Determine the [x, y] coordinate at the center of the cell enclosing the given text.  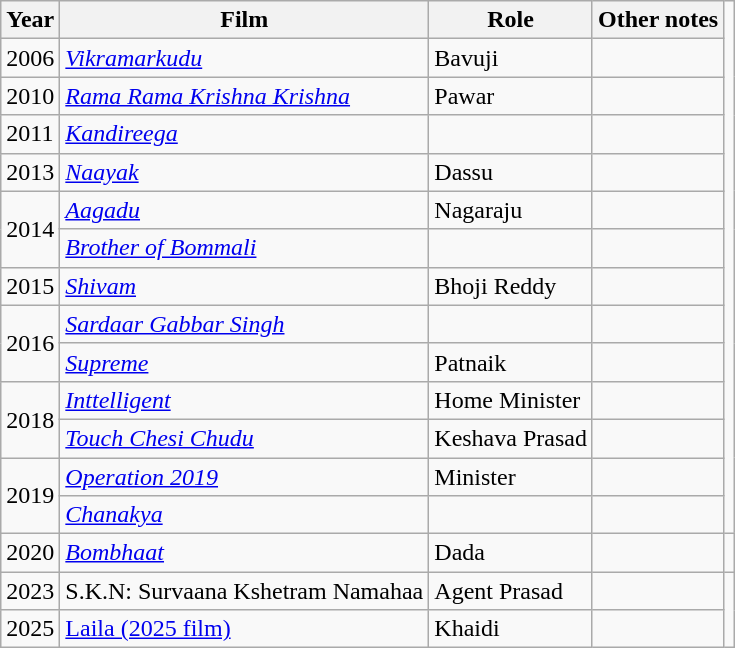
Home Minister [511, 400]
Touch Chesi Chudu [244, 438]
Pawar [511, 96]
2023 [30, 591]
Dassu [511, 172]
Rama Rama Krishna Krishna [244, 96]
2018 [30, 419]
Laila (2025 film) [244, 629]
2010 [30, 96]
Bhoji Reddy [511, 286]
Bombhaat [244, 553]
Supreme [244, 362]
Bavuji [511, 58]
2025 [30, 629]
2016 [30, 343]
Nagaraju [511, 210]
2020 [30, 553]
Shivam [244, 286]
2006 [30, 58]
2014 [30, 229]
Kandireega [244, 134]
Keshava Prasad [511, 438]
Operation 2019 [244, 477]
Brother of Bommali [244, 248]
Aagadu [244, 210]
2015 [30, 286]
Year [30, 20]
Minister [511, 477]
2019 [30, 496]
Sardaar Gabbar Singh [244, 324]
S.K.N: Survaana Kshetram Namahaa [244, 591]
Other notes [658, 20]
Dada [511, 553]
Vikramarkudu [244, 58]
Chanakya [244, 515]
Patnaik [511, 362]
2011 [30, 134]
Inttelligent [244, 400]
2013 [30, 172]
Role [511, 20]
Khaidi [511, 629]
Naayak [244, 172]
Agent Prasad [511, 591]
Film [244, 20]
